Locate the cell with the specified text and output its [x, y] center coordinate. 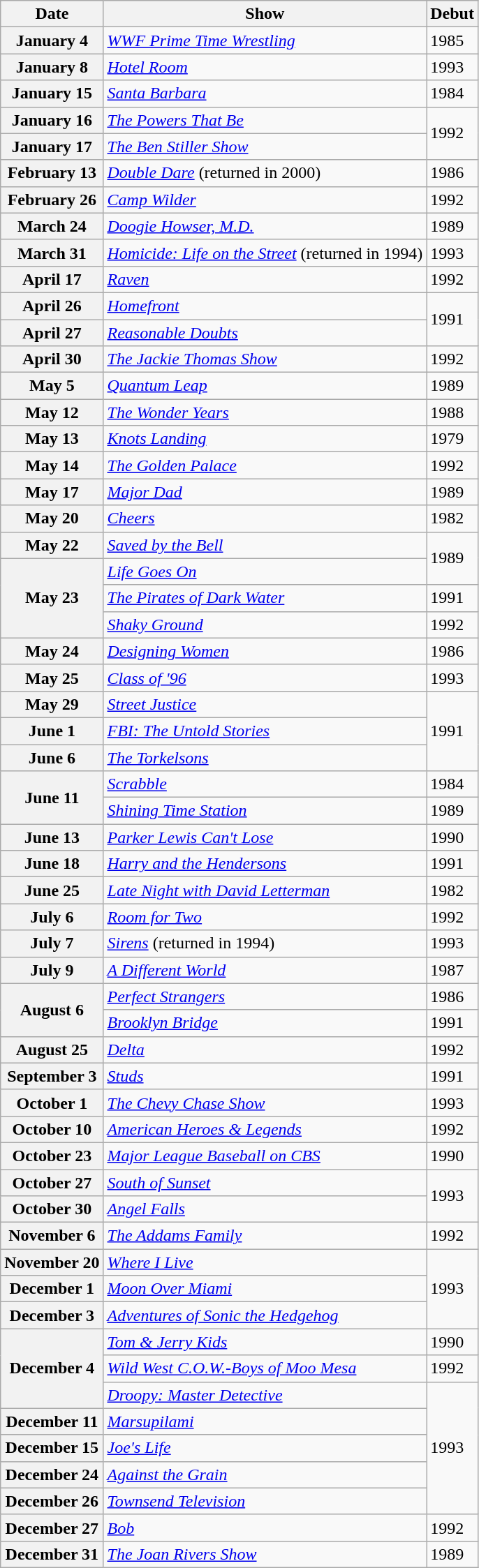
Reasonable Doubts [265, 333]
Studs [265, 1076]
Sirens (returned in 1994) [265, 943]
October 1 [52, 1103]
October 10 [52, 1129]
Angel Falls [265, 1209]
Life Goes On [265, 572]
December 11 [52, 1421]
Late Night with David Letterman [265, 890]
The Joan Rivers Show [265, 1554]
Scrabble [265, 784]
Santa Barbara [265, 94]
January 4 [52, 40]
Debut [452, 14]
Street Justice [265, 704]
Townsend Television [265, 1501]
May 29 [52, 704]
December 27 [52, 1528]
The Torkelsons [265, 757]
November 6 [52, 1236]
WWF Prime Time Wrestling [265, 40]
Tom & Jerry Kids [265, 1342]
March 31 [52, 253]
July 7 [52, 943]
December 15 [52, 1448]
The Jackie Thomas Show [265, 359]
October 27 [52, 1183]
Class of '96 [265, 678]
Joe's Life [265, 1448]
October 30 [52, 1209]
Delta [265, 1050]
Shaky Ground [265, 625]
Date [52, 14]
May 17 [52, 492]
December 3 [52, 1315]
Double Dare (returned in 2000) [265, 173]
December 26 [52, 1501]
The Pirates of Dark Water [265, 598]
The Wonder Years [265, 412]
American Heroes & Legends [265, 1129]
February 26 [52, 200]
December 31 [52, 1554]
May 12 [52, 412]
Perfect Strangers [265, 996]
Major Dad [265, 492]
December 24 [52, 1474]
April 26 [52, 306]
June 18 [52, 864]
South of Sunset [265, 1183]
November 20 [52, 1262]
March 24 [52, 226]
Droopy: Master Detective [265, 1395]
July 6 [52, 917]
1979 [452, 439]
Designing Women [265, 651]
FBI: The Untold Stories [265, 731]
April 27 [52, 333]
Harry and the Hendersons [265, 864]
February 13 [52, 173]
The Powers That Be [265, 120]
December 1 [52, 1289]
1987 [452, 970]
Hotel Room [265, 67]
May 22 [52, 545]
May 24 [52, 651]
1988 [452, 412]
Show [265, 14]
Saved by the Bell [265, 545]
January 17 [52, 147]
The Ben Stiller Show [265, 147]
The Chevy Chase Show [265, 1103]
Homicide: Life on the Street (returned in 1994) [265, 253]
January 16 [52, 120]
Room for Two [265, 917]
A Different World [265, 970]
October 23 [52, 1156]
Parker Lewis Can't Lose [265, 837]
May 25 [52, 678]
Knots Landing [265, 439]
January 15 [52, 94]
June 25 [52, 890]
Raven [265, 279]
Marsupilami [265, 1421]
Cheers [265, 518]
Where I Live [265, 1262]
Moon Over Miami [265, 1289]
Homefront [265, 306]
Adventures of Sonic the Hedgehog [265, 1315]
June 11 [52, 798]
April 17 [52, 279]
Doogie Howser, M.D. [265, 226]
The Addams Family [265, 1236]
Camp Wilder [265, 200]
May 23 [52, 598]
Wild West C.O.W.-Boys of Moo Mesa [265, 1368]
August 6 [52, 1010]
Against the Grain [265, 1474]
May 20 [52, 518]
April 30 [52, 359]
December 4 [52, 1368]
June 6 [52, 757]
Quantum Leap [265, 386]
September 3 [52, 1076]
1985 [452, 40]
June 1 [52, 731]
May 5 [52, 386]
Brooklyn Bridge [265, 1023]
May 13 [52, 439]
Shining Time Station [265, 811]
June 13 [52, 837]
January 8 [52, 67]
The Golden Palace [265, 465]
May 14 [52, 465]
August 25 [52, 1050]
July 9 [52, 970]
Major League Baseball on CBS [265, 1156]
Bob [265, 1528]
